Scan for the cell matching the given text and deliver its (X, Y) coordinate at center. 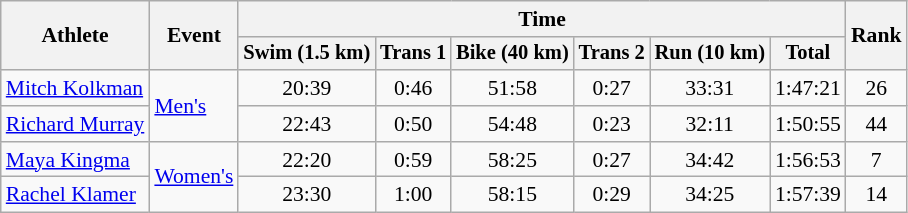
20:39 (306, 88)
Run (10 km) (710, 54)
14 (876, 195)
0:50 (413, 124)
Time (542, 19)
34:42 (710, 160)
22:20 (306, 160)
Athlete (76, 36)
51:58 (512, 88)
1:47:21 (808, 88)
Trans 2 (612, 54)
22:43 (306, 124)
26 (876, 88)
Mitch Kolkman (76, 88)
Rank (876, 36)
33:31 (710, 88)
32:11 (710, 124)
1:57:39 (808, 195)
Richard Murray (76, 124)
0:59 (413, 160)
1:56:53 (808, 160)
58:15 (512, 195)
23:30 (306, 195)
58:25 (512, 160)
0:23 (612, 124)
7 (876, 160)
Swim (1.5 km) (306, 54)
Maya Kingma (76, 160)
Women's (194, 178)
Men's (194, 106)
1:50:55 (808, 124)
44 (876, 124)
Trans 1 (413, 54)
1:00 (413, 195)
Bike (40 km) (512, 54)
Event (194, 36)
Total (808, 54)
34:25 (710, 195)
54:48 (512, 124)
Rachel Klamer (76, 195)
0:46 (413, 88)
0:29 (612, 195)
